Locate the cell with the specified text and output its [x, y] center coordinate. 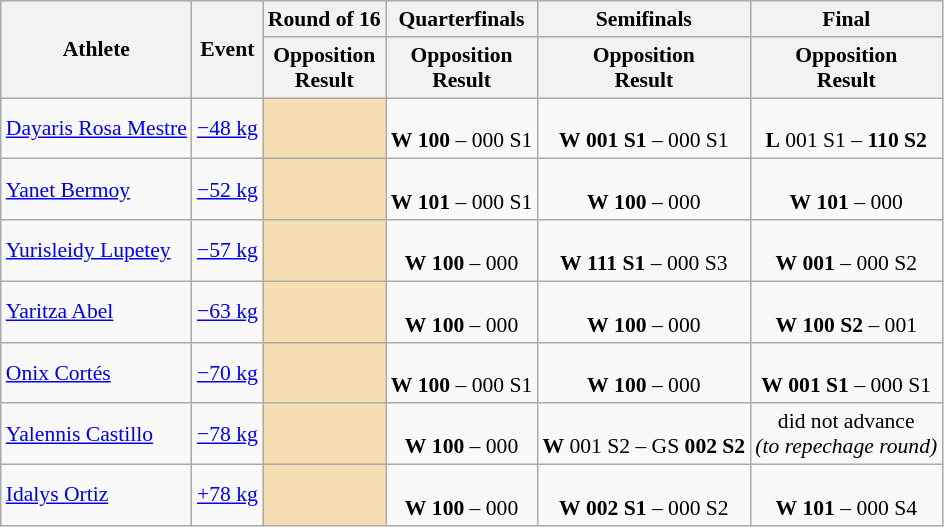
W 111 S1 – 000 S3 [644, 250]
Dayaris Rosa Mestre [96, 128]
W 001 S2 – GS 002 S2 [644, 434]
Onix Cortés [96, 372]
−52 kg [228, 190]
did not advance(to repechage round) [846, 434]
Yurisleidy Lupetey [96, 250]
W 101 – 000 [846, 190]
Yaritza Abel [96, 312]
Yanet Bermoy [96, 190]
Yalennis Castillo [96, 434]
W 100 S2 – 001 [846, 312]
Final [846, 19]
−57 kg [228, 250]
W 101 – 000 S4 [846, 496]
W 001 – 000 S2 [846, 250]
Round of 16 [324, 19]
+78 kg [228, 496]
Idalys Ortiz [96, 496]
−48 kg [228, 128]
Semifinals [644, 19]
−78 kg [228, 434]
W 101 – 000 S1 [462, 190]
−70 kg [228, 372]
−63 kg [228, 312]
W 002 S1 – 000 S2 [644, 496]
Event [228, 50]
Quarterfinals [462, 19]
Athlete [96, 50]
L 001 S1 – 110 S2 [846, 128]
